From the cell containing the given text, extract its center point as [x, y] coordinate. 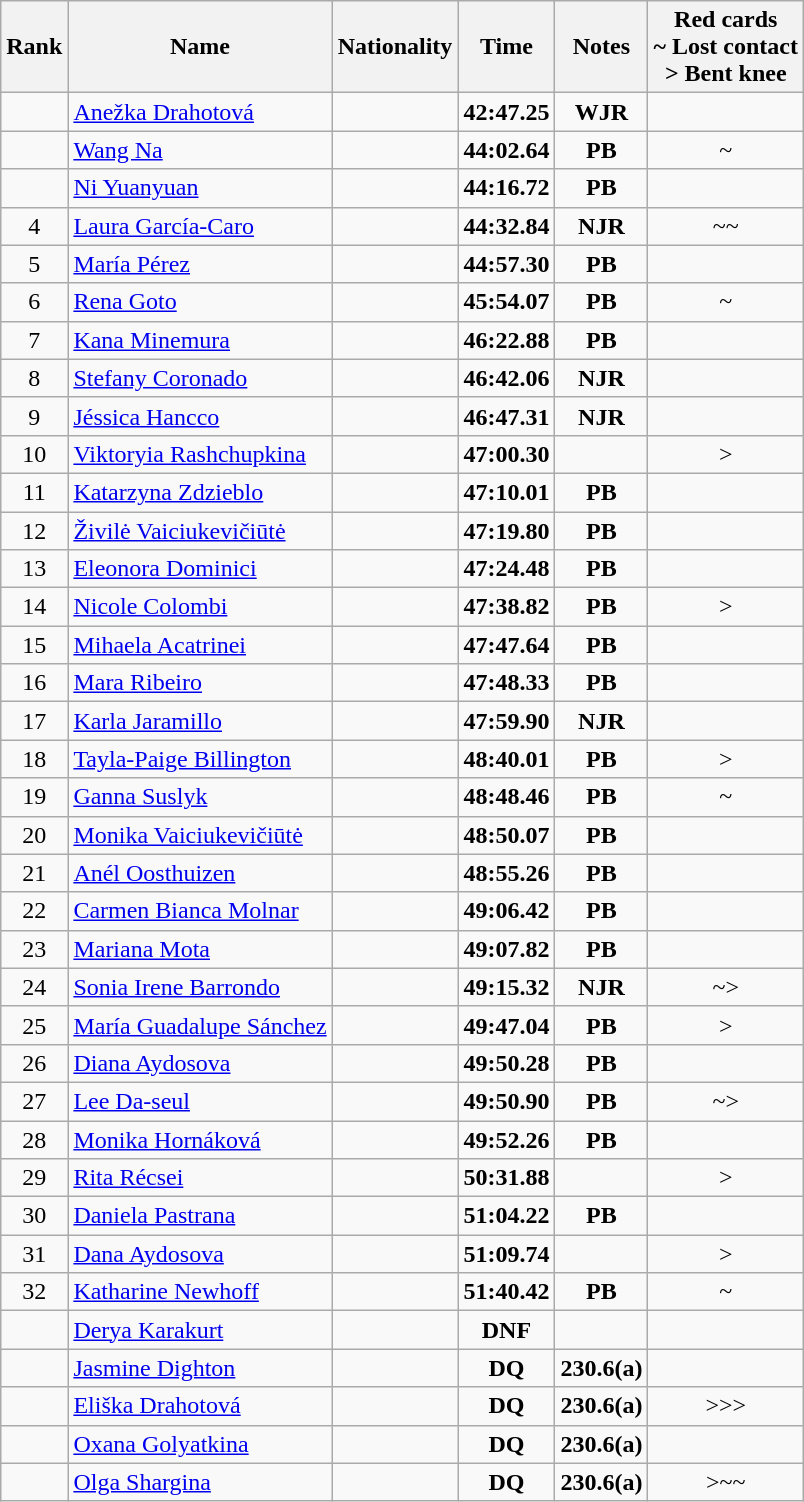
Dana Aydosova [200, 1254]
Tayla-Paige Billington [200, 759]
48:40.01 [506, 759]
Ni Yuanyuan [200, 188]
Jéssica Hancco [200, 416]
44:32.84 [506, 226]
Sonia Irene Barrondo [200, 987]
Ganna Suslyk [200, 797]
49:06.42 [506, 911]
8 [34, 378]
6 [34, 302]
Mihaela Acatrinei [200, 645]
Time [506, 47]
Carmen Bianca Molnar [200, 911]
44:57.30 [506, 264]
Monika Vaiciukevičiūtė [200, 835]
Mara Ribeiro [200, 683]
María Guadalupe Sánchez [200, 1025]
12 [34, 531]
26 [34, 1063]
Stefany Coronado [200, 378]
29 [34, 1178]
23 [34, 949]
Karla Jaramillo [200, 721]
32 [34, 1292]
47:59.90 [506, 721]
18 [34, 759]
46:42.06 [506, 378]
20 [34, 835]
Wang Na [200, 150]
47:38.82 [506, 607]
Name [200, 47]
Jasmine Dighton [200, 1368]
48:50.07 [506, 835]
13 [34, 569]
Kana Minemura [200, 340]
4 [34, 226]
49:50.28 [506, 1063]
19 [34, 797]
Nationality [395, 47]
15 [34, 645]
DNF [506, 1330]
Živilė Vaiciukevičiūtė [200, 531]
21 [34, 873]
47:48.33 [506, 683]
44:02.64 [506, 150]
48:55.26 [506, 873]
46:47.31 [506, 416]
50:31.88 [506, 1178]
14 [34, 607]
28 [34, 1139]
Rena Goto [200, 302]
Viktoryia Rashchupkina [200, 454]
11 [34, 492]
46:22.88 [506, 340]
~~ [726, 226]
22 [34, 911]
Eliška Drahotová [200, 1406]
27 [34, 1101]
Olga Shargina [200, 1482]
Katarzyna Zdzieblo [200, 492]
Mariana Mota [200, 949]
51:09.74 [506, 1254]
17 [34, 721]
51:04.22 [506, 1216]
47:19.80 [506, 531]
42:47.25 [506, 112]
WJR [602, 112]
Anežka Drahotová [200, 112]
49:50.90 [506, 1101]
47:10.01 [506, 492]
María Pérez [200, 264]
Lee Da-seul [200, 1101]
48:48.46 [506, 797]
Daniela Pastrana [200, 1216]
Monika Hornáková [200, 1139]
Anél Oosthuizen [200, 873]
Notes [602, 47]
5 [34, 264]
30 [34, 1216]
47:24.48 [506, 569]
16 [34, 683]
44:16.72 [506, 188]
Laura García-Caro [200, 226]
Derya Karakurt [200, 1330]
7 [34, 340]
47:00.30 [506, 454]
25 [34, 1025]
>~~ [726, 1482]
Rita Récsei [200, 1178]
Red cards~ Lost contact > Bent knee [726, 47]
24 [34, 987]
31 [34, 1254]
Katharine Newhoff [200, 1292]
49:15.32 [506, 987]
49:07.82 [506, 949]
49:47.04 [506, 1025]
51:40.42 [506, 1292]
Diana Aydosova [200, 1063]
45:54.07 [506, 302]
9 [34, 416]
Eleonora Dominici [200, 569]
47:47.64 [506, 645]
49:52.26 [506, 1139]
Rank [34, 47]
Oxana Golyatkina [200, 1444]
>>> [726, 1406]
Nicole Colombi [200, 607]
10 [34, 454]
